Return (x, y) of the center of cell containing provided text 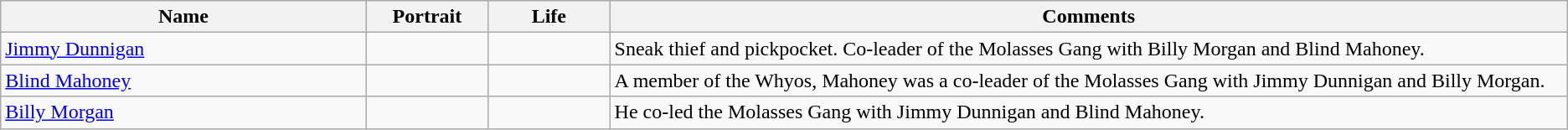
Sneak thief and pickpocket. Co-leader of the Molasses Gang with Billy Morgan and Blind Mahoney. (1089, 49)
Portrait (427, 17)
Comments (1089, 17)
Life (549, 17)
Blind Mahoney (183, 81)
Billy Morgan (183, 112)
Name (183, 17)
He co-led the Molasses Gang with Jimmy Dunnigan and Blind Mahoney. (1089, 112)
Jimmy Dunnigan (183, 49)
A member of the Whyos, Mahoney was a co-leader of the Molasses Gang with Jimmy Dunnigan and Billy Morgan. (1089, 81)
